Scan for the cell matching the given text and deliver its [X, Y] coordinate at center. 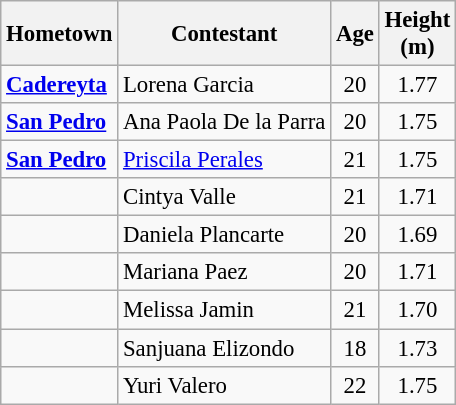
Height (m) [417, 34]
Sanjuana Elizondo [224, 348]
Contestant [224, 34]
Lorena Garcia [224, 85]
1.73 [417, 348]
Daniela Plancarte [224, 235]
Priscila Perales [224, 160]
22 [356, 385]
1.70 [417, 310]
Cintya Valle [224, 197]
Ana Paola De la Parra [224, 122]
Hometown [60, 34]
Mariana Paez [224, 273]
Cadereyta [60, 85]
1.77 [417, 85]
Melissa Jamin [224, 310]
Age [356, 34]
1.69 [417, 235]
Yuri Valero [224, 385]
18 [356, 348]
